Return [x, y] of the center of cell containing provided text 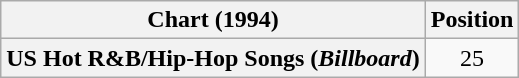
Position [472, 20]
US Hot R&B/Hip-Hop Songs (Billboard) [213, 58]
Chart (1994) [213, 20]
25 [472, 58]
